For the text-containing cell, return its midpoint in (X, Y) coordinate format. 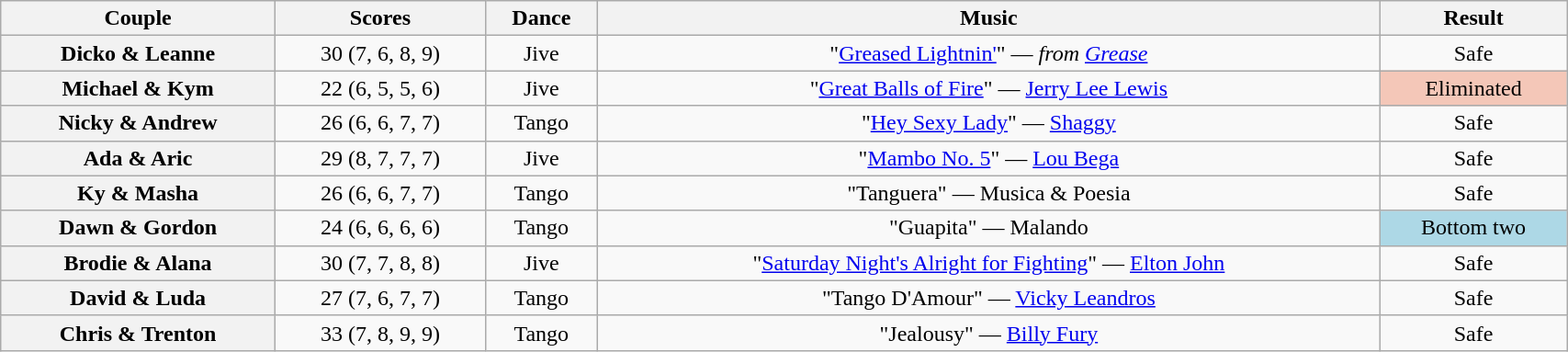
Dicko & Leanne (138, 53)
"Tanguera" — Musica & Poesia (988, 193)
Nicky & Andrew (138, 123)
Brodie & Alana (138, 263)
Dance (541, 18)
Michael & Kym (138, 88)
"Guapita" — Malando (988, 228)
"Jealousy" — Billy Fury (988, 333)
Chris & Trenton (138, 333)
29 (8, 7, 7, 7) (380, 158)
24 (6, 6, 6, 6) (380, 228)
"Hey Sexy Lady" — Shaggy (988, 123)
"Mambo No. 5" — Lou Bega (988, 158)
"Great Balls of Fire" — Jerry Lee Lewis (988, 88)
Scores (380, 18)
Bottom two (1473, 228)
Result (1473, 18)
Ky & Masha (138, 193)
30 (7, 7, 8, 8) (380, 263)
30 (7, 6, 8, 9) (380, 53)
Eliminated (1473, 88)
Couple (138, 18)
"Saturday Night's Alright for Fighting" — Elton John (988, 263)
David & Luda (138, 298)
"Tango D'Amour" — Vicky Leandros (988, 298)
Dawn & Gordon (138, 228)
27 (7, 6, 7, 7) (380, 298)
"Greased Lightnin'" — from Grease (988, 53)
Music (988, 18)
33 (7, 8, 9, 9) (380, 333)
Ada & Aric (138, 158)
22 (6, 5, 5, 6) (380, 88)
